Detect which cell encompasses the target text, then output its [x, y] center coordinate. 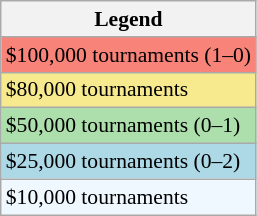
$50,000 tournaments (0–1) [128, 126]
$100,000 tournaments (1–0) [128, 55]
Legend [128, 19]
$25,000 tournaments (0–2) [128, 162]
$10,000 tournaments [128, 197]
$80,000 tournaments [128, 90]
